Capture the cell that displays the provided text and extract its [X, Y] central coordinate. 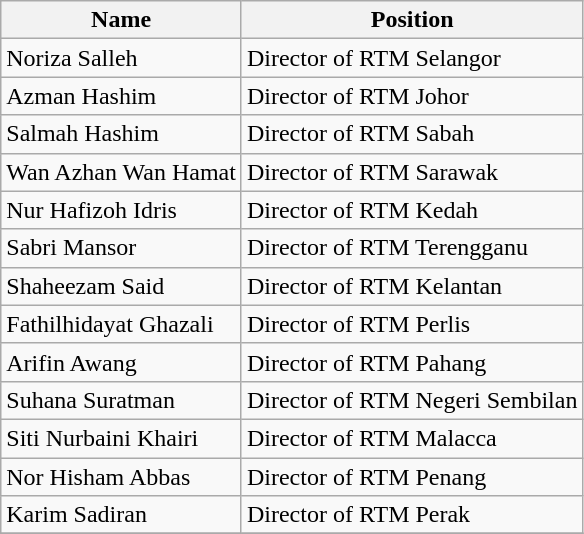
Azman Hashim [122, 96]
Director of RTM Penang [412, 477]
Suhana Suratman [122, 400]
Director of RTM Johor [412, 96]
Director of RTM Terengganu [412, 248]
Director of RTM Malacca [412, 438]
Director of RTM Kedah [412, 210]
Karim Sadiran [122, 515]
Nor Hisham Abbas [122, 477]
Position [412, 20]
Director of RTM Kelantan [412, 286]
Salmah Hashim [122, 134]
Noriza Salleh [122, 58]
Sabri Mansor [122, 248]
Name [122, 20]
Wan Azhan Wan Hamat [122, 172]
Director of RTM Perak [412, 515]
Nur Hafizoh Idris [122, 210]
Director of RTM Pahang [412, 362]
Shaheezam Said [122, 286]
Director of RTM Perlis [412, 324]
Fathilhidayat Ghazali [122, 324]
Siti Nurbaini Khairi [122, 438]
Director of RTM Negeri Sembilan [412, 400]
Director of RTM Selangor [412, 58]
Director of RTM Sarawak [412, 172]
Director of RTM Sabah [412, 134]
Arifin Awang [122, 362]
